Pinpoint the cell where the given text exists, returning its (X, Y) midpoint coordinate. 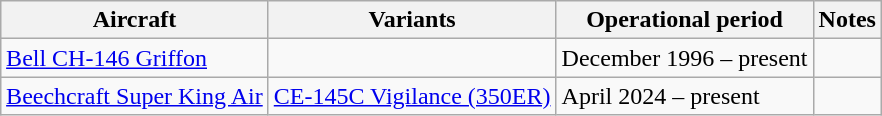
Beechcraft Super King Air (135, 96)
Notes (847, 20)
Bell CH-146 Griffon (135, 58)
April 2024 – present (684, 96)
Aircraft (135, 20)
December 1996 – present (684, 58)
CE-145C Vigilance (350ER) (412, 96)
Operational period (684, 20)
Variants (412, 20)
